Determine the [X, Y] coordinate at the center of the cell enclosing the given text.  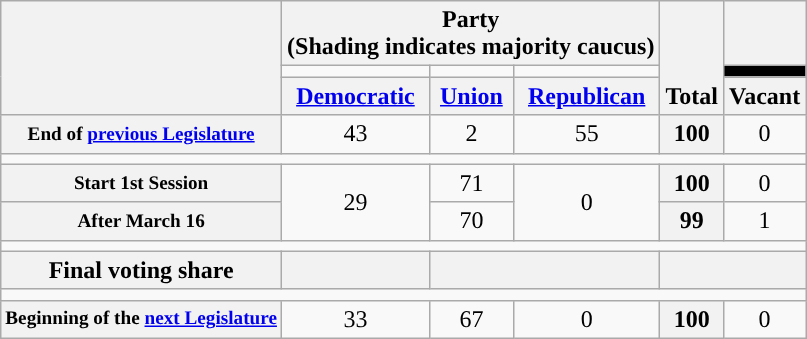
33 [356, 319]
71 [471, 183]
Final voting share [142, 270]
Total [692, 58]
Party (Shading indicates majority caucus) [471, 34]
Republican [586, 96]
Union [471, 96]
99 [692, 221]
Start 1st Session [142, 183]
Democratic [356, 96]
1 [764, 221]
End of previous Legislature [142, 134]
Vacant [764, 96]
2 [471, 134]
After March 16 [142, 221]
Beginning of the next Legislature [142, 319]
55 [586, 134]
67 [471, 319]
70 [471, 221]
43 [356, 134]
29 [356, 202]
